Scan for the cell matching the given text and deliver its (x, y) coordinate at center. 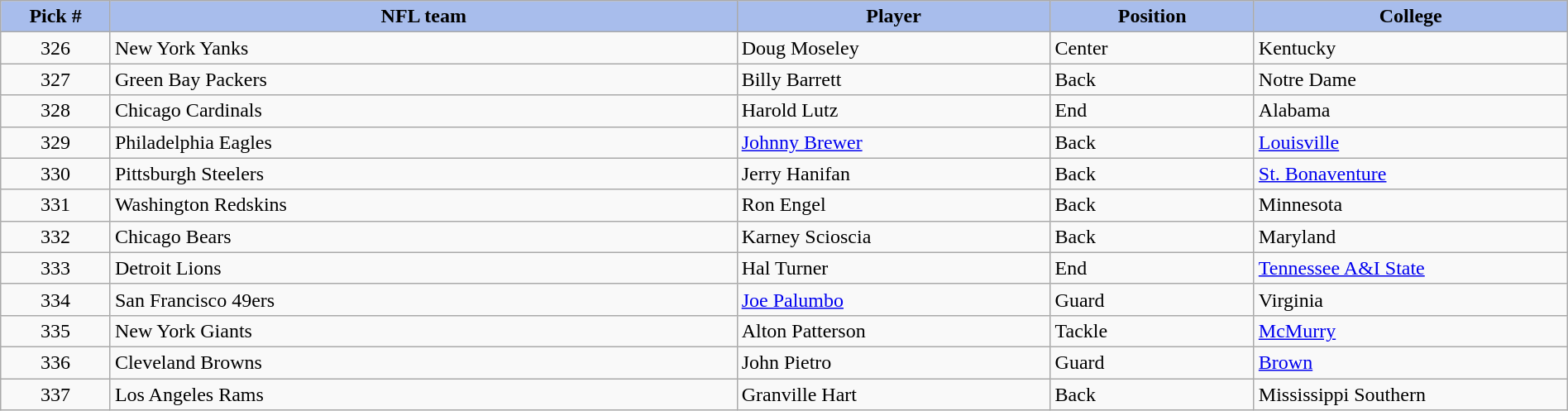
College (1411, 17)
Doug Moseley (893, 48)
Player (893, 17)
335 (56, 331)
Kentucky (1411, 48)
McMurry (1411, 331)
Pick # (56, 17)
Alabama (1411, 111)
326 (56, 48)
Granville Hart (893, 394)
Pittsburgh Steelers (423, 174)
Chicago Bears (423, 237)
New York Giants (423, 331)
NFL team (423, 17)
Detroit Lions (423, 268)
Tackle (1152, 331)
Ron Engel (893, 205)
Center (1152, 48)
332 (56, 237)
Joe Palumbo (893, 299)
334 (56, 299)
Virginia (1411, 299)
Maryland (1411, 237)
Washington Redskins (423, 205)
Chicago Cardinals (423, 111)
Hal Turner (893, 268)
328 (56, 111)
Harold Lutz (893, 111)
327 (56, 79)
331 (56, 205)
337 (56, 394)
San Francisco 49ers (423, 299)
Position (1152, 17)
New York Yanks (423, 48)
Tennessee A&I State (1411, 268)
St. Bonaventure (1411, 174)
Brown (1411, 362)
Jerry Hanifan (893, 174)
John Pietro (893, 362)
Alton Patterson (893, 331)
Los Angeles Rams (423, 394)
Johnny Brewer (893, 142)
336 (56, 362)
333 (56, 268)
Mississippi Southern (1411, 394)
Cleveland Browns (423, 362)
329 (56, 142)
Billy Barrett (893, 79)
Green Bay Packers (423, 79)
330 (56, 174)
Philadelphia Eagles (423, 142)
Louisville (1411, 142)
Minnesota (1411, 205)
Karney Scioscia (893, 237)
Notre Dame (1411, 79)
